Extract the (X, Y) coordinate from the center of the cell holding the provided text.  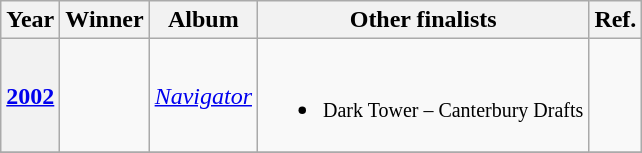
Winner (104, 20)
Ref. (616, 20)
Dark Tower – Canterbury Drafts (424, 96)
2002 (30, 96)
Year (30, 20)
Album (203, 20)
Navigator (203, 96)
Other finalists (424, 20)
